For the text-containing cell, return its midpoint in (X, Y) coordinate format. 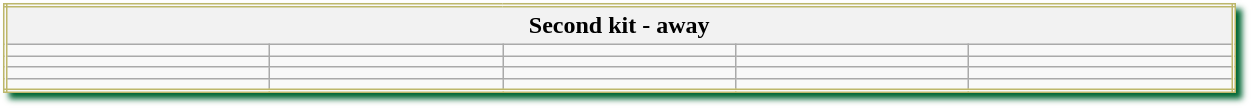
Second kit - away (619, 25)
